Extract the [X, Y] coordinate from the center of the cell holding the provided text.  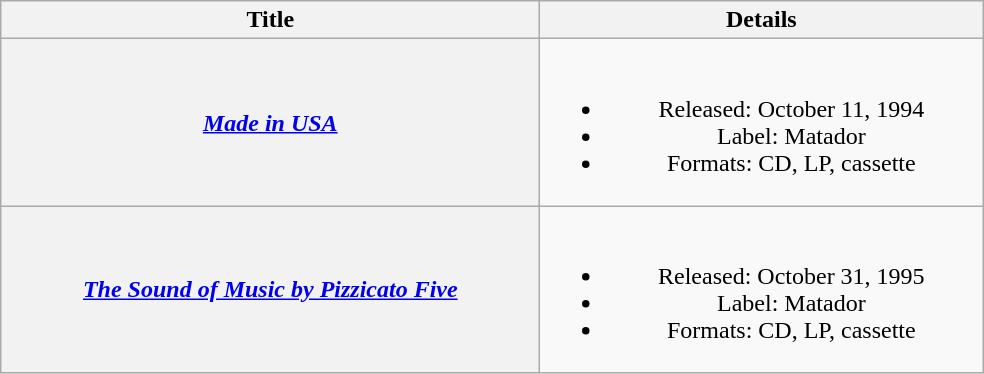
Released: October 11, 1994Label: MatadorFormats: CD, LP, cassette [762, 122]
Details [762, 20]
Made in USA [270, 122]
Released: October 31, 1995Label: MatadorFormats: CD, LP, cassette [762, 290]
Title [270, 20]
The Sound of Music by Pizzicato Five [270, 290]
